Find where the given text appears and provide that cell's center as [X, Y] coordinate. 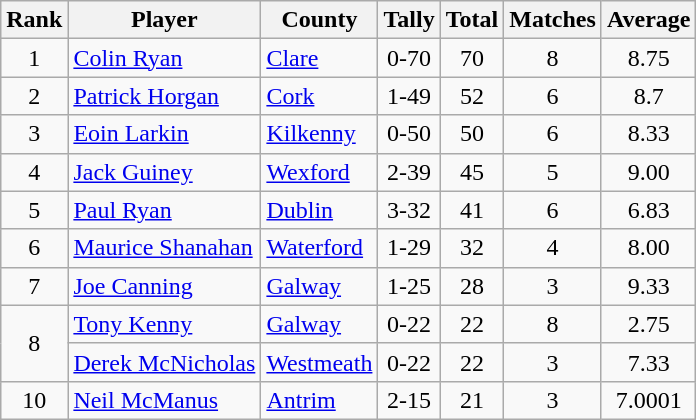
Matches [553, 20]
Wexford [320, 172]
1 [34, 58]
Maurice Shanahan [164, 248]
28 [472, 286]
7 [34, 286]
Derek McNicholas [164, 362]
Waterford [320, 248]
8.33 [648, 134]
0-70 [409, 58]
8.7 [648, 96]
9.00 [648, 172]
21 [472, 400]
Jack Guiney [164, 172]
Tony Kenny [164, 324]
8.75 [648, 58]
Tally [409, 20]
Westmeath [320, 362]
10 [34, 400]
Cork [320, 96]
70 [472, 58]
1-49 [409, 96]
2-15 [409, 400]
Player [164, 20]
41 [472, 210]
County [320, 20]
Clare [320, 58]
50 [472, 134]
52 [472, 96]
6.83 [648, 210]
3-32 [409, 210]
7.0001 [648, 400]
1-29 [409, 248]
Average [648, 20]
0-50 [409, 134]
Colin Ryan [164, 58]
9.33 [648, 286]
Joe Canning [164, 286]
2-39 [409, 172]
2 [34, 96]
Paul Ryan [164, 210]
Antrim [320, 400]
Patrick Horgan [164, 96]
Kilkenny [320, 134]
Neil McManus [164, 400]
7.33 [648, 362]
32 [472, 248]
2.75 [648, 324]
Eoin Larkin [164, 134]
Rank [34, 20]
8.00 [648, 248]
1-25 [409, 286]
45 [472, 172]
Total [472, 20]
Dublin [320, 210]
